Return (x, y) of the center of cell containing provided text 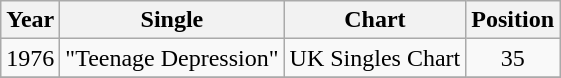
Single (172, 20)
Year (30, 20)
UK Singles Chart (375, 58)
Position (513, 20)
35 (513, 58)
Chart (375, 20)
"Teenage Depression" (172, 58)
1976 (30, 58)
